Capture the cell that displays the provided text and extract its (X, Y) central coordinate. 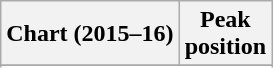
Peakposition (225, 34)
Chart (2015–16) (90, 34)
